Find where the given text appears and provide that cell's center as (x, y) coordinate. 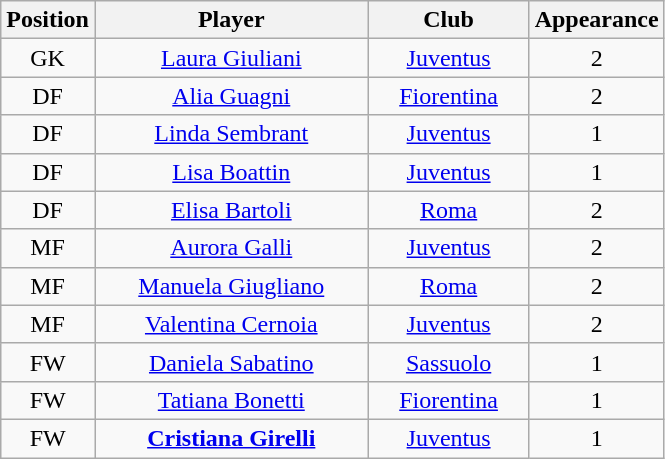
Manuela Giugliano (231, 286)
Cristiana Girelli (231, 438)
Elisa Bartoli (231, 210)
Alia Guagni (231, 96)
Club (448, 20)
Tatiana Bonetti (231, 400)
Player (231, 20)
Daniela Sabatino (231, 362)
Position (48, 20)
Sassuolo (448, 362)
GK (48, 58)
Lisa Boattin (231, 172)
Appearance (596, 20)
Aurora Galli (231, 248)
Valentina Cernoia (231, 324)
Linda Sembrant (231, 134)
Laura Giuliani (231, 58)
